Capture the cell that displays the provided text and extract its (x, y) central coordinate. 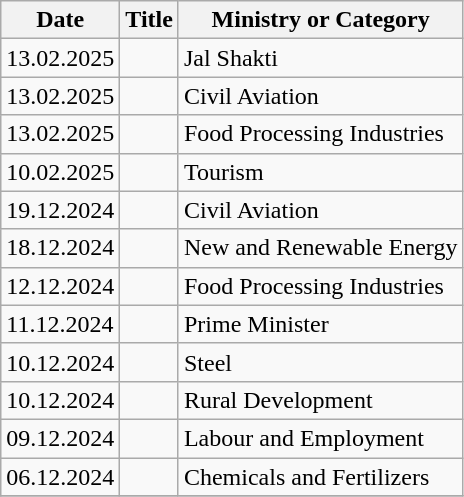
Title (150, 20)
09.12.2024 (60, 438)
Steel (320, 362)
Ministry or Category (320, 20)
06.12.2024 (60, 477)
Date (60, 20)
Jal Shakti (320, 58)
Prime Minister (320, 324)
10.02.2025 (60, 172)
New and Renewable Energy (320, 248)
Tourism (320, 172)
Rural Development (320, 400)
Labour and Employment (320, 438)
12.12.2024 (60, 286)
19.12.2024 (60, 210)
Chemicals and Fertilizers (320, 477)
18.12.2024 (60, 248)
11.12.2024 (60, 324)
